From the cell containing the given text, extract its center point as [x, y] coordinate. 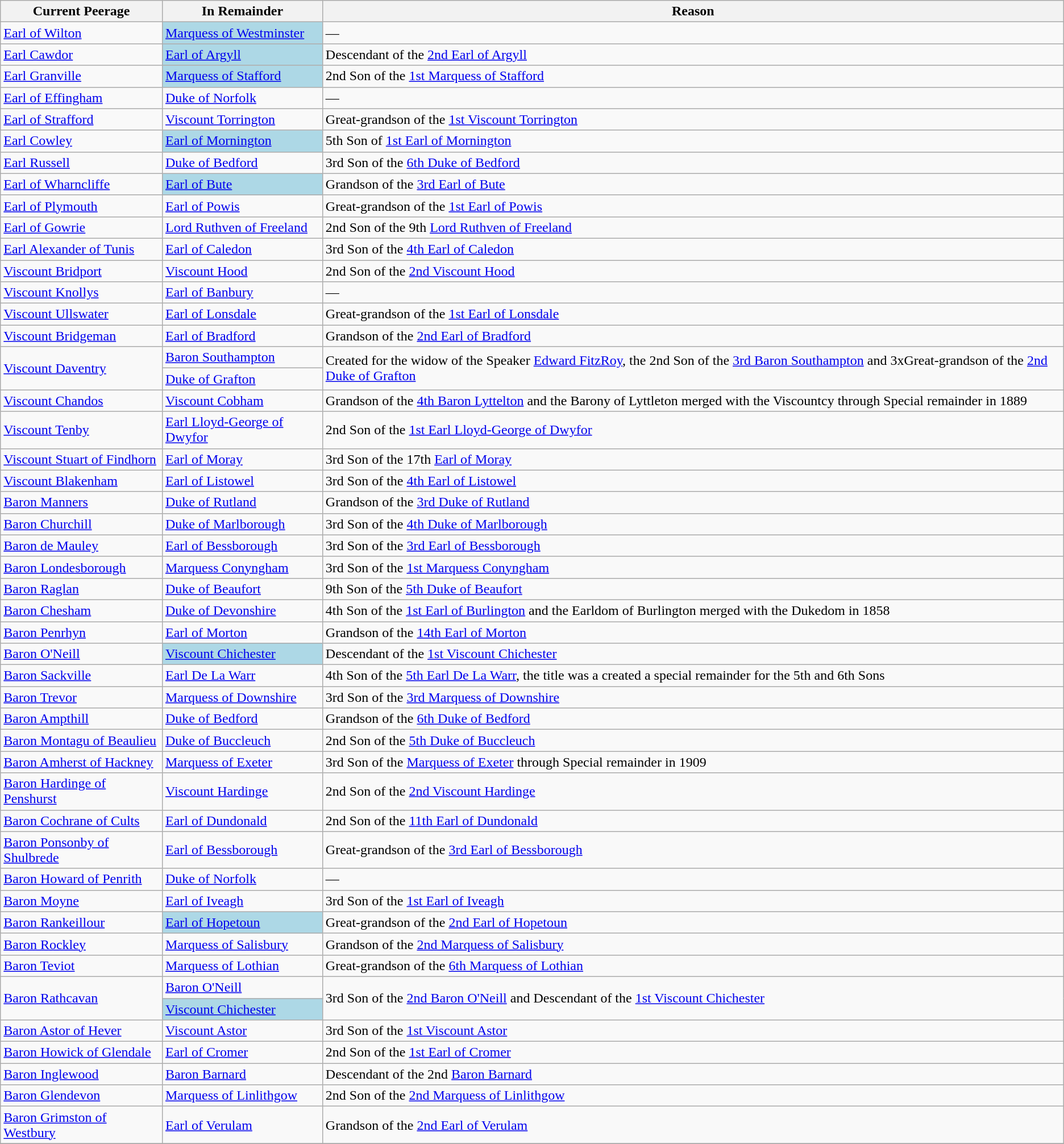
Baron Ampthill [82, 719]
2nd Son of the 2nd Viscount Hood [693, 271]
Grandson of the 6th Duke of Bedford [693, 719]
Earl of Argyll [242, 55]
Earl of Dundonald [242, 821]
Earl of Bradford [242, 336]
Marquess of Lothian [242, 966]
Earl of Lonsdale [242, 314]
Earl Cowley [82, 141]
4th Son of the 1st Earl of Burlington and the Earldom of Burlington merged with the Dukedom in 1858 [693, 610]
3rd Son of the 3rd Marquess of Downshire [693, 697]
Duke of Grafton [242, 379]
Earl of Bute [242, 184]
Duke of Rutland [242, 502]
Grandson of the 3rd Duke of Rutland [693, 502]
Viscount Bridport [82, 271]
Baron Astor of Hever [82, 1031]
3rd Son of the 4th Earl of Listowel [693, 481]
Earl Granville [82, 76]
Viscount Ullswater [82, 314]
3rd Son of the 2nd Baron O'Neill and Descendant of the 1st Viscount Chichester [693, 998]
2nd Son of the 2nd Viscount Hardinge [693, 791]
Marquess of Salisbury [242, 944]
Viscount Cobham [242, 401]
5th Son of 1st Earl of Mornington [693, 141]
3rd Son of the 1st Viscount Astor [693, 1031]
Baron Churchill [82, 524]
9th Son of the 5th Duke of Beaufort [693, 589]
Earl of Strafford [82, 119]
Great-grandson of the 1st Earl of Lonsdale [693, 314]
Baron Penrhyn [82, 633]
Baron Howard of Penrith [82, 879]
2nd Son of the 1st Earl Lloyd-George of Dwyfor [693, 430]
2nd Son of the 2nd Marquess of Linlithgow [693, 1096]
Duke of Devonshire [242, 610]
Earl of Gowrie [82, 227]
Viscount Blakenham [82, 481]
Baron Glendevon [82, 1096]
Viscount Tenby [82, 430]
Baron Manners [82, 502]
Baron Hardinge of Penshurst [82, 791]
Earl Russell [82, 163]
Marquess of Exeter [242, 762]
Earl of Listowel [242, 481]
Earl of Powis [242, 206]
Earl De La Warr [242, 676]
Baron Sackville [82, 676]
Great-grandson of the 1st Viscount Torrington [693, 119]
3rd Son of the 17th Earl of Moray [693, 459]
Baron Montagu of Beaulieu [82, 741]
Baron Barnard [242, 1074]
Earl of Moray [242, 459]
Marquess of Linlithgow [242, 1096]
Baron Rockley [82, 944]
Current Peerage [82, 11]
Baron Amherst of Hackney [82, 762]
Baron de Mauley [82, 546]
Earl Cawdor [82, 55]
Earl of Morton [242, 633]
Great-grandson of the 1st Earl of Powis [693, 206]
Great-grandson of the 2nd Earl of Hopetoun [693, 922]
Marquess of Stafford [242, 76]
Grandson of the 3rd Earl of Bute [693, 184]
Earl of Cromer [242, 1053]
Viscount Stuart of Findhorn [82, 459]
Baron Teviot [82, 966]
Baron Rankeillour [82, 922]
3rd Son of the 3rd Earl of Bessborough [693, 546]
2nd Son of the 11th Earl of Dundonald [693, 821]
Baron Raglan [82, 589]
Earl of Iveagh [242, 901]
Viscount Torrington [242, 119]
Baron Grimston of Westbury [82, 1125]
Descendant of the 2nd Baron Barnard [693, 1074]
Baron Rathcavan [82, 998]
Created for the widow of the Speaker Edward FitzRoy, the 2nd Son of the 3rd Baron Southampton and 3xGreat-grandson of the 2nd Duke of Grafton [693, 368]
3rd Son of the Marquess of Exeter through Special remainder in 1909 [693, 762]
Viscount Daventry [82, 368]
Grandson of the 14th Earl of Morton [693, 633]
Grandson of the 4th Baron Lyttelton and the Barony of Lyttleton merged with the Viscountcy through Special remainder in 1889 [693, 401]
Marquess of Downshire [242, 697]
Earl of Wharncliffe [82, 184]
Earl of Verulam [242, 1125]
Grandson of the 2nd Earl of Bradford [693, 336]
Earl Alexander of Tunis [82, 249]
Earl Lloyd-George of Dwyfor [242, 430]
2nd Son of the 5th Duke of Buccleuch [693, 741]
Viscount Bridgeman [82, 336]
Marquess Conyngham [242, 567]
Earl of Hopetoun [242, 922]
Earl of Banbury [242, 293]
Earl of Effingham [82, 98]
3rd Son of the 6th Duke of Bedford [693, 163]
Baron Southampton [242, 357]
Descendant of the 2nd Earl of Argyll [693, 55]
Lord Ruthven of Freeland [242, 227]
2nd Son of the 1st Earl of Cromer [693, 1053]
In Remainder [242, 11]
Earl of Wilton [82, 33]
Earl of Mornington [242, 141]
Baron Cochrane of Cults [82, 821]
Viscount Astor [242, 1031]
Baron Trevor [82, 697]
Baron Chesham [82, 610]
3rd Son of the 4th Duke of Marlborough [693, 524]
Duke of Beaufort [242, 589]
Earl of Caledon [242, 249]
4th Son of the 5th Earl De La Warr, the title was a created a special remainder for the 5th and 6th Sons [693, 676]
Marquess of Westminster [242, 33]
3rd Son of the 1st Marquess Conyngham [693, 567]
Grandson of the 2nd Marquess of Salisbury [693, 944]
2nd Son of the 1st Marquess of Stafford [693, 76]
Duke of Marlborough [242, 524]
Viscount Hardinge [242, 791]
Baron Inglewood [82, 1074]
Great-grandson of the 6th Marquess of Lothian [693, 966]
2nd Son of the 9th Lord Ruthven of Freeland [693, 227]
Baron Londesborough [82, 567]
Grandson of the 2nd Earl of Verulam [693, 1125]
Baron Howick of Glendale [82, 1053]
Viscount Chandos [82, 401]
Baron Ponsonby of Shulbrede [82, 850]
Descendant of the 1st Viscount Chichester [693, 654]
Reason [693, 11]
Duke of Buccleuch [242, 741]
Great-grandson of the 3rd Earl of Bessborough [693, 850]
Baron Moyne [82, 901]
Earl of Plymouth [82, 206]
Viscount Knollys [82, 293]
Viscount Hood [242, 271]
3rd Son of the 4th Earl of Caledon [693, 249]
3rd Son of the 1st Earl of Iveagh [693, 901]
